Pinpoint the cell where the given text exists, returning its (x, y) midpoint coordinate. 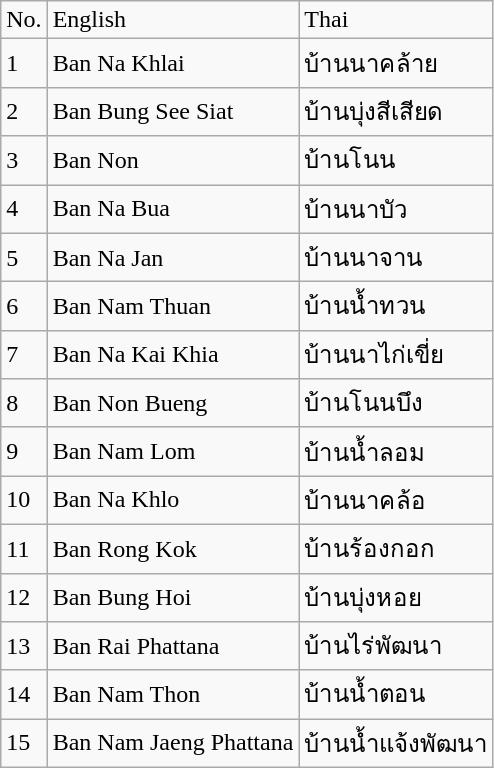
บ้านนาบัว (396, 208)
15 (24, 744)
Ban Rai Phattana (173, 646)
English (173, 20)
2 (24, 112)
บ้านน้ำทวน (396, 306)
Ban Na Jan (173, 258)
บ้านไร่พัฒนา (396, 646)
5 (24, 258)
14 (24, 694)
11 (24, 548)
Ban Non Bueng (173, 404)
Ban Nam Thon (173, 694)
No. (24, 20)
บ้านบุ่งสีเสียด (396, 112)
บ้านนาคล้อ (396, 500)
10 (24, 500)
Ban Bung Hoi (173, 598)
Ban Nam Thuan (173, 306)
บ้านน้ำแจ้งพัฒนา (396, 744)
4 (24, 208)
Ban Na Khlai (173, 64)
Ban Nam Jaeng Phattana (173, 744)
3 (24, 160)
Ban Na Kai Khia (173, 354)
บ้านโนนบึง (396, 404)
บ้านนาจาน (396, 258)
บ้านบุ่งหอย (396, 598)
13 (24, 646)
Ban Na Bua (173, 208)
6 (24, 306)
Ban Nam Lom (173, 452)
บ้านน้ำตอน (396, 694)
Ban Bung See Siat (173, 112)
บ้านน้ำลอม (396, 452)
Ban Rong Kok (173, 548)
บ้านนาไก่เขี่ย (396, 354)
บ้านร้องกอก (396, 548)
Ban Na Khlo (173, 500)
Thai (396, 20)
12 (24, 598)
7 (24, 354)
บ้านนาคล้าย (396, 64)
Ban Non (173, 160)
8 (24, 404)
บ้านโนน (396, 160)
1 (24, 64)
9 (24, 452)
